Search for the cell housing the specified text and yield its (X, Y) center coordinate. 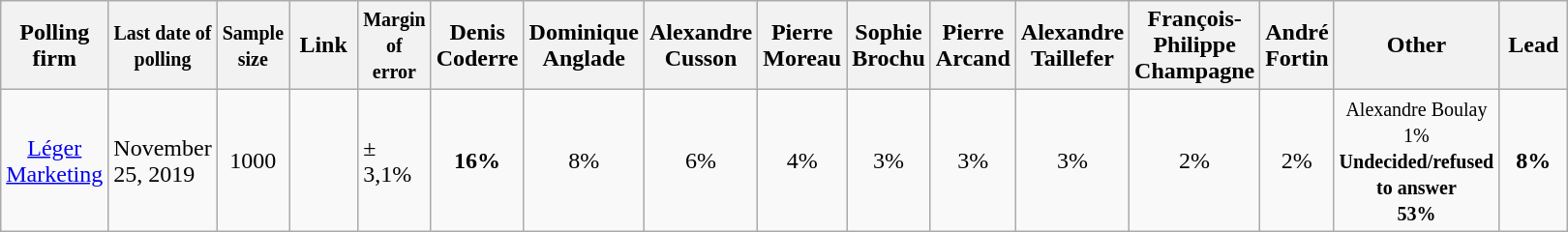
Polling firm (54, 45)
4% (802, 160)
Other (1417, 45)
Léger Marketing (54, 160)
Last date of polling (163, 45)
Sophie Brochu (889, 45)
Margin of error (395, 45)
Alexandre Cusson (701, 45)
Alexandre Taillefer (1072, 45)
Denis Coderre (477, 45)
16% (477, 160)
André Fortin (1297, 45)
François-Philippe Champagne (1194, 45)
Lead (1533, 45)
6% (701, 160)
Pierre Arcand (973, 45)
± 3,1% (395, 160)
Dominique Anglade (584, 45)
Link (323, 45)
Pierre Moreau (802, 45)
November 25, 2019 (163, 160)
Alexandre Boulay 1% Undecided/refused to answer 53% (1417, 160)
Sample size (253, 45)
1000 (253, 160)
